Return [x, y] of the center of cell containing provided text 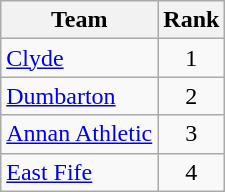
1 [192, 58]
East Fife [80, 172]
Clyde [80, 58]
3 [192, 134]
Rank [192, 20]
4 [192, 172]
Annan Athletic [80, 134]
Dumbarton [80, 96]
2 [192, 96]
Team [80, 20]
